Detect which cell encompasses the target text, then output its [X, Y] center coordinate. 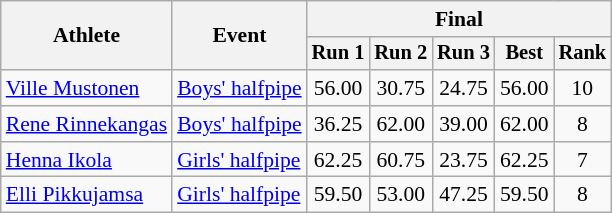
7 [583, 160]
47.25 [464, 195]
60.75 [400, 160]
Rene Rinnekangas [86, 124]
Run 1 [338, 54]
23.75 [464, 160]
39.00 [464, 124]
Event [240, 36]
Ville Mustonen [86, 88]
Elli Pikkujamsa [86, 195]
53.00 [400, 195]
Best [524, 54]
36.25 [338, 124]
24.75 [464, 88]
Athlete [86, 36]
Run 2 [400, 54]
Henna Ikola [86, 160]
Run 3 [464, 54]
10 [583, 88]
Final [459, 19]
Rank [583, 54]
30.75 [400, 88]
